Provide the [x, y] coordinate of the cell's center where the given text is located.  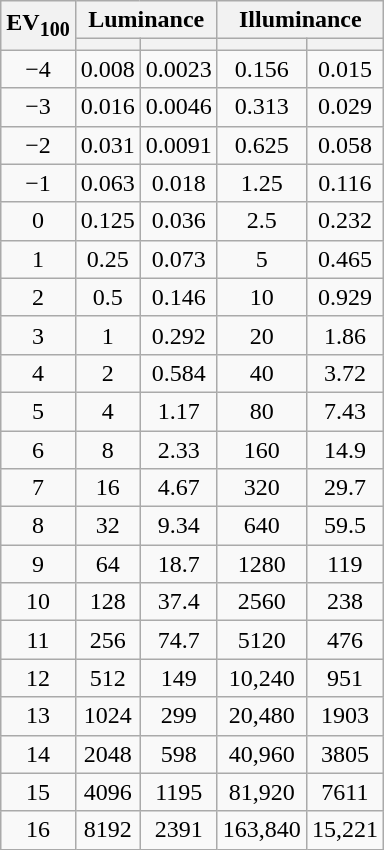
0.0046 [178, 107]
4.67 [178, 488]
Illuminance [300, 20]
0.029 [344, 107]
9.34 [178, 526]
80 [262, 411]
0.063 [108, 183]
1280 [262, 564]
−2 [38, 145]
1.25 [262, 183]
81,920 [262, 792]
119 [344, 564]
37.4 [178, 602]
64 [108, 564]
2391 [178, 830]
476 [344, 640]
7611 [344, 792]
2.33 [178, 449]
20 [262, 335]
0.031 [108, 145]
0 [38, 221]
3.72 [344, 373]
0.036 [178, 221]
29.7 [344, 488]
256 [108, 640]
10,240 [262, 678]
Luminance [146, 20]
0.125 [108, 221]
15 [38, 792]
951 [344, 678]
40,960 [262, 754]
12 [38, 678]
0.058 [344, 145]
0.465 [344, 259]
0.25 [108, 259]
160 [262, 449]
−4 [38, 69]
0.008 [108, 69]
20,480 [262, 716]
1.17 [178, 411]
320 [262, 488]
14.9 [344, 449]
163,840 [262, 830]
1903 [344, 716]
13 [38, 716]
0.5 [108, 297]
0.625 [262, 145]
1024 [108, 716]
5120 [262, 640]
512 [108, 678]
0.015 [344, 69]
0.292 [178, 335]
6 [38, 449]
238 [344, 602]
8192 [108, 830]
598 [178, 754]
−1 [38, 183]
0.0023 [178, 69]
7.43 [344, 411]
640 [262, 526]
2560 [262, 602]
0.929 [344, 297]
0.116 [344, 183]
7 [38, 488]
0.018 [178, 183]
−3 [38, 107]
EV100 [38, 26]
149 [178, 678]
1.86 [344, 335]
18.7 [178, 564]
299 [178, 716]
0.156 [262, 69]
2.5 [262, 221]
0.0091 [178, 145]
0.232 [344, 221]
4096 [108, 792]
9 [38, 564]
3 [38, 335]
14 [38, 754]
74.7 [178, 640]
40 [262, 373]
0.584 [178, 373]
32 [108, 526]
0.313 [262, 107]
15,221 [344, 830]
0.146 [178, 297]
0.073 [178, 259]
11 [38, 640]
2048 [108, 754]
59.5 [344, 526]
3805 [344, 754]
0.016 [108, 107]
1195 [178, 792]
128 [108, 602]
